Capture the cell that displays the provided text and extract its (x, y) central coordinate. 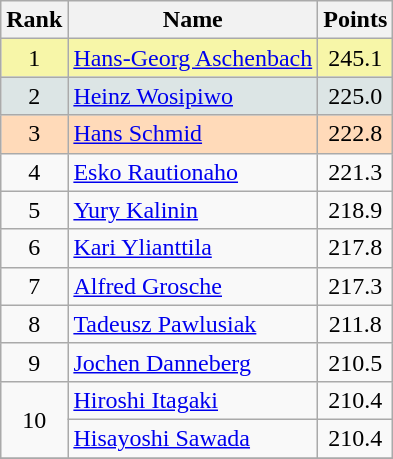
Hans-Georg Aschenbach (193, 58)
Yury Kalinin (193, 210)
10 (34, 419)
Hans Schmid (193, 134)
222.8 (356, 134)
Points (356, 20)
2 (34, 96)
Rank (34, 20)
217.3 (356, 286)
Hisayoshi Sawada (193, 438)
6 (34, 248)
Tadeusz Pawlusiak (193, 324)
Hiroshi Itagaki (193, 400)
Esko Rautionaho (193, 172)
225.0 (356, 96)
Kari Ylianttila (193, 248)
211.8 (356, 324)
4 (34, 172)
Jochen Danneberg (193, 362)
3 (34, 134)
Alfred Grosche (193, 286)
217.8 (356, 248)
221.3 (356, 172)
8 (34, 324)
9 (34, 362)
218.9 (356, 210)
Name (193, 20)
1 (34, 58)
5 (34, 210)
7 (34, 286)
245.1 (356, 58)
210.5 (356, 362)
Heinz Wosipiwo (193, 96)
